From the cell containing the given text, extract its center point as [x, y] coordinate. 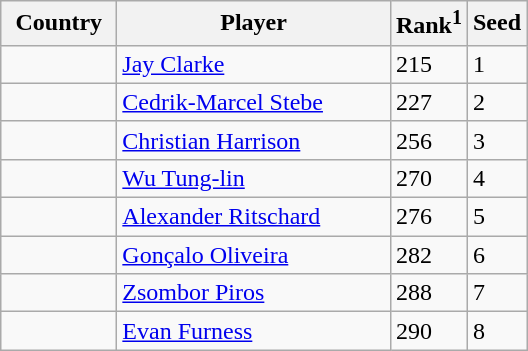
Christian Harrison [254, 140]
8 [496, 331]
7 [496, 293]
2 [496, 102]
288 [428, 293]
276 [428, 217]
290 [428, 331]
227 [428, 102]
1 [496, 64]
256 [428, 140]
Jay Clarke [254, 64]
Rank1 [428, 24]
282 [428, 255]
Gonçalo Oliveira [254, 255]
Wu Tung-lin [254, 178]
Evan Furness [254, 331]
4 [496, 178]
270 [428, 178]
Country [59, 24]
Player [254, 24]
Alexander Ritschard [254, 217]
Cedrik-Marcel Stebe [254, 102]
215 [428, 64]
Seed [496, 24]
Zsombor Piros [254, 293]
5 [496, 217]
3 [496, 140]
6 [496, 255]
